Scan for the cell matching the given text and deliver its (x, y) coordinate at center. 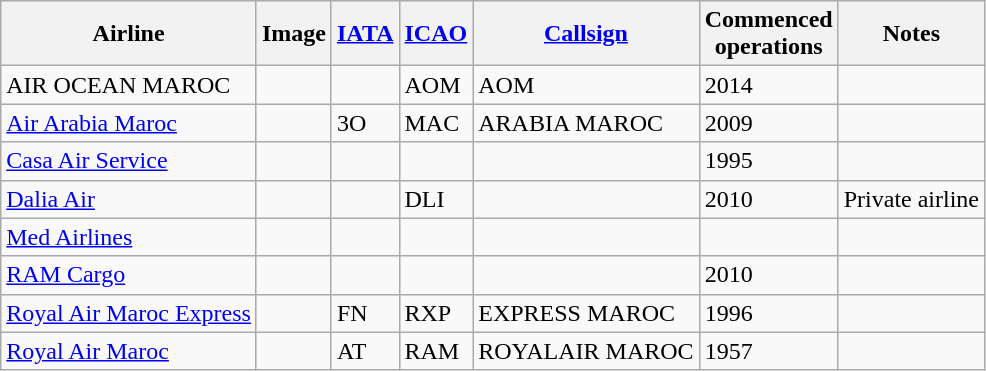
Image (294, 34)
2009 (768, 123)
Dalia Air (129, 199)
ICAO (436, 34)
RAM Cargo (129, 275)
Commencedoperations (768, 34)
Air Arabia Maroc (129, 123)
Casa Air Service (129, 161)
Royal Air Maroc (129, 351)
Airline (129, 34)
ROYALAIR MAROC (586, 351)
MAC (436, 123)
AT (365, 351)
1995 (768, 161)
1996 (768, 313)
Private airline (911, 199)
Med Airlines (129, 237)
EXPRESS MAROC (586, 313)
1957 (768, 351)
Callsign (586, 34)
RXP (436, 313)
DLI (436, 199)
AIR OCEAN MAROC (129, 85)
2014 (768, 85)
Royal Air Maroc Express (129, 313)
ARABIA MAROC (586, 123)
Notes (911, 34)
RAM (436, 351)
IATA (365, 34)
FN (365, 313)
3O (365, 123)
